Extract the (x, y) coordinate from the center of the cell holding the provided text.  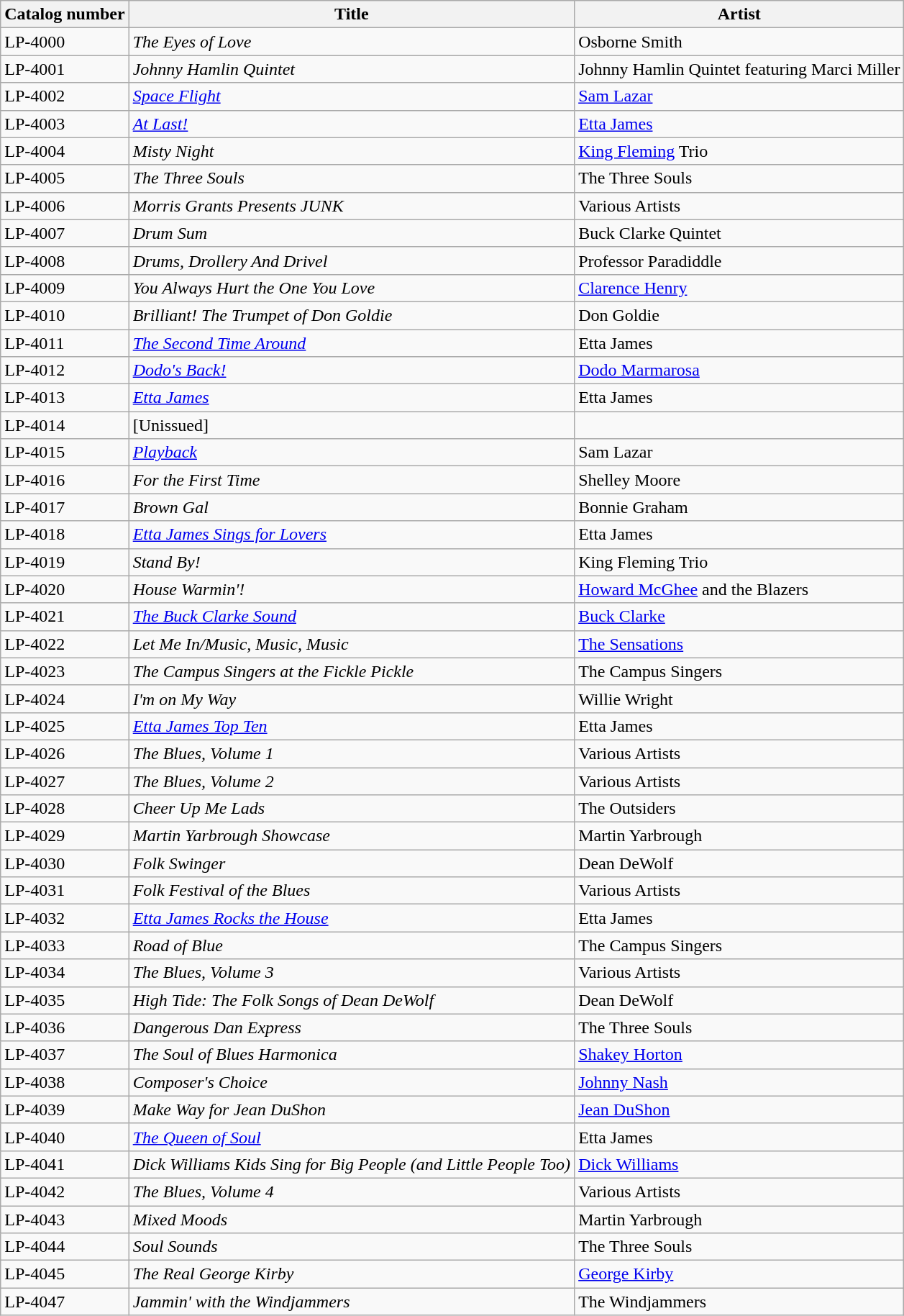
LP-4015 (65, 453)
Bonnie Graham (739, 507)
The Campus Singers at the Fickle Pickle (351, 671)
Artist (739, 14)
LP-4017 (65, 507)
Brown Gal (351, 507)
The Sensations (739, 644)
Don Goldie (739, 315)
Etta James Sings for Lovers (351, 535)
Johnny Nash (739, 1082)
Jammin' with the Windjammers (351, 1302)
The Blues, Volume 2 (351, 781)
Buck Clarke Quintet (739, 233)
LP-4007 (65, 233)
LP-4034 (65, 973)
LP-4031 (65, 891)
LP-4024 (65, 699)
LP-4043 (65, 1220)
Folk Swinger (351, 863)
LP-4021 (65, 617)
For the First Time (351, 480)
I'm on My Way (351, 699)
The Windjammers (739, 1302)
Drum Sum (351, 233)
LP-4000 (65, 42)
Johnny Hamlin Quintet (351, 69)
Playback (351, 453)
LP-4032 (65, 918)
Martin Yarbrough Showcase (351, 836)
Buck Clarke (739, 617)
Dangerous Dan Express (351, 1027)
Morris Grants Presents JUNK (351, 206)
The Blues, Volume 4 (351, 1192)
LP-4027 (65, 781)
LP-4037 (65, 1055)
Composer's Choice (351, 1082)
The Blues, Volume 1 (351, 753)
LP-4029 (65, 836)
LP-4025 (65, 726)
Space Flight (351, 96)
Osborne Smith (739, 42)
LP-4038 (65, 1082)
Folk Festival of the Blues (351, 891)
Catalog number (65, 14)
LP-4001 (65, 69)
Etta James Rocks the House (351, 918)
LP-4010 (65, 315)
LP-4023 (65, 671)
Drums, Drollery And Drivel (351, 260)
LP-4009 (65, 288)
Stand By! (351, 562)
Brilliant! The Trumpet of Don Goldie (351, 315)
LP-4013 (65, 398)
LP-4011 (65, 343)
LP-4045 (65, 1274)
House Warmin'! (351, 589)
Shakey Horton (739, 1055)
The Eyes of Love (351, 42)
LP-4014 (65, 425)
Mixed Moods (351, 1220)
LP-4006 (65, 206)
Clarence Henry (739, 288)
Dodo Marmarosa (739, 371)
The Buck Clarke Sound (351, 617)
LP-4019 (65, 562)
LP-4026 (65, 753)
LP-4033 (65, 945)
LP-4040 (65, 1137)
LP-4035 (65, 1000)
LP-4028 (65, 809)
Johnny Hamlin Quintet featuring Marci Miller (739, 69)
Soul Sounds (351, 1247)
Professor Paradiddle (739, 260)
Howard McGhee and the Blazers (739, 589)
LP-4030 (65, 863)
Misty Night (351, 151)
Dodo's Back! (351, 371)
LP-4012 (65, 371)
LP-4044 (65, 1247)
Cheer Up Me Lads (351, 809)
LP-4002 (65, 96)
Dick Williams Kids Sing for Big People (and Little People Too) (351, 1164)
LP-4047 (65, 1302)
LP-4016 (65, 480)
The Outsiders (739, 809)
Make Way for Jean DuShon (351, 1109)
You Always Hurt the One You Love (351, 288)
LP-4039 (65, 1109)
LP-4005 (65, 178)
LP-4022 (65, 644)
Road of Blue (351, 945)
Willie Wright (739, 699)
Dick Williams (739, 1164)
LP-4042 (65, 1192)
The Second Time Around (351, 343)
LP-4020 (65, 589)
The Blues, Volume 3 (351, 973)
Shelley Moore (739, 480)
LP-4004 (65, 151)
George Kirby (739, 1274)
At Last! (351, 124)
Let Me In/Music, Music, Music (351, 644)
The Real George Kirby (351, 1274)
LP-4018 (65, 535)
Title (351, 14)
The Queen of Soul (351, 1137)
[Unissued] (351, 425)
LP-4003 (65, 124)
Etta James Top Ten (351, 726)
LP-4041 (65, 1164)
The Soul of Blues Harmonica (351, 1055)
LP-4036 (65, 1027)
LP-4008 (65, 260)
High Tide: The Folk Songs of Dean DeWolf (351, 1000)
Jean DuShon (739, 1109)
